Return (x, y) of the center of cell containing provided text 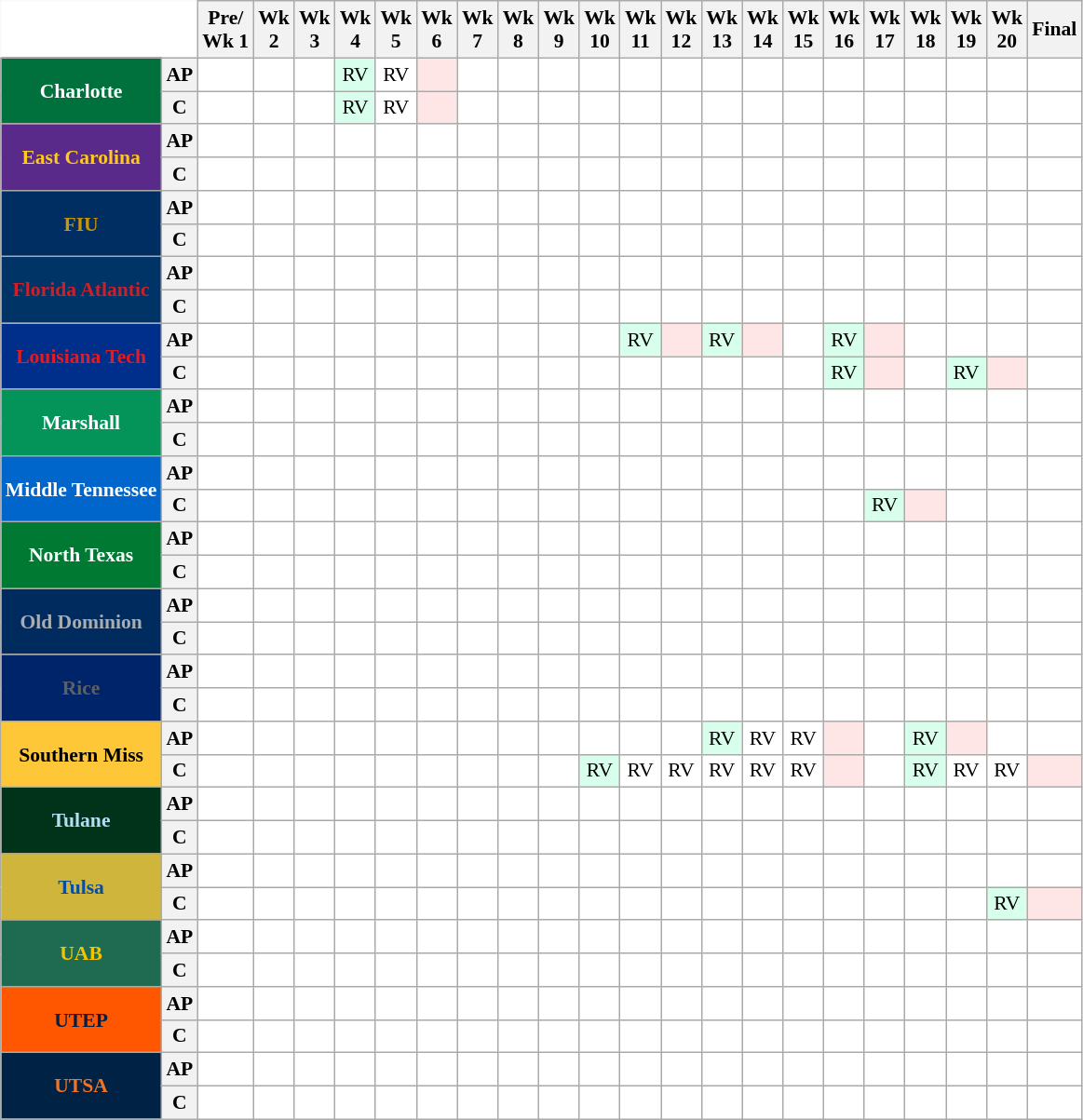
Wk6 (437, 30)
UAB (82, 953)
Wk16 (844, 30)
Marshall (82, 423)
UTSA (82, 1086)
Rice (82, 689)
Wk17 (885, 30)
Middle Tennessee (82, 490)
Louisiana Tech (82, 356)
Wk19 (967, 30)
Final (1054, 30)
Wk18 (926, 30)
UTEP (82, 1020)
Wk9 (559, 30)
Wk11 (641, 30)
Wk3 (315, 30)
Wk13 (722, 30)
Old Dominion (82, 622)
Tulane (82, 821)
East Carolina (82, 158)
Wk4 (356, 30)
Wk5 (396, 30)
Wk14 (763, 30)
Wk7 (478, 30)
Florida Atlantic (82, 290)
Tulsa (82, 886)
Wk12 (682, 30)
Pre/Wk 1 (225, 30)
North Texas (82, 555)
Southern Miss (82, 754)
Wk20 (1007, 30)
Wk8 (519, 30)
FIU (82, 223)
Wk15 (804, 30)
Wk2 (274, 30)
Charlotte (82, 91)
Wk10 (600, 30)
